From the cell containing the given text, extract its center point as [x, y] coordinate. 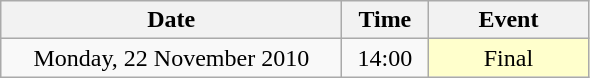
14:00 [385, 58]
Monday, 22 November 2010 [172, 58]
Event [508, 20]
Final [508, 58]
Time [385, 20]
Date [172, 20]
